Identify which cell holds the provided text, then report its [X, Y] central coordinate. 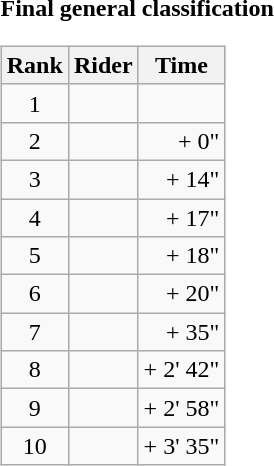
10 [34, 446]
9 [34, 408]
3 [34, 179]
+ 35" [182, 332]
2 [34, 141]
Rank [34, 65]
+ 20" [182, 294]
7 [34, 332]
6 [34, 294]
+ 2' 42" [182, 370]
1 [34, 103]
8 [34, 370]
+ 2' 58" [182, 408]
+ 17" [182, 217]
Rider [103, 65]
+ 18" [182, 256]
5 [34, 256]
+ 3' 35" [182, 446]
Time [182, 65]
+ 0" [182, 141]
+ 14" [182, 179]
4 [34, 217]
